Capture the cell that displays the provided text and extract its (x, y) central coordinate. 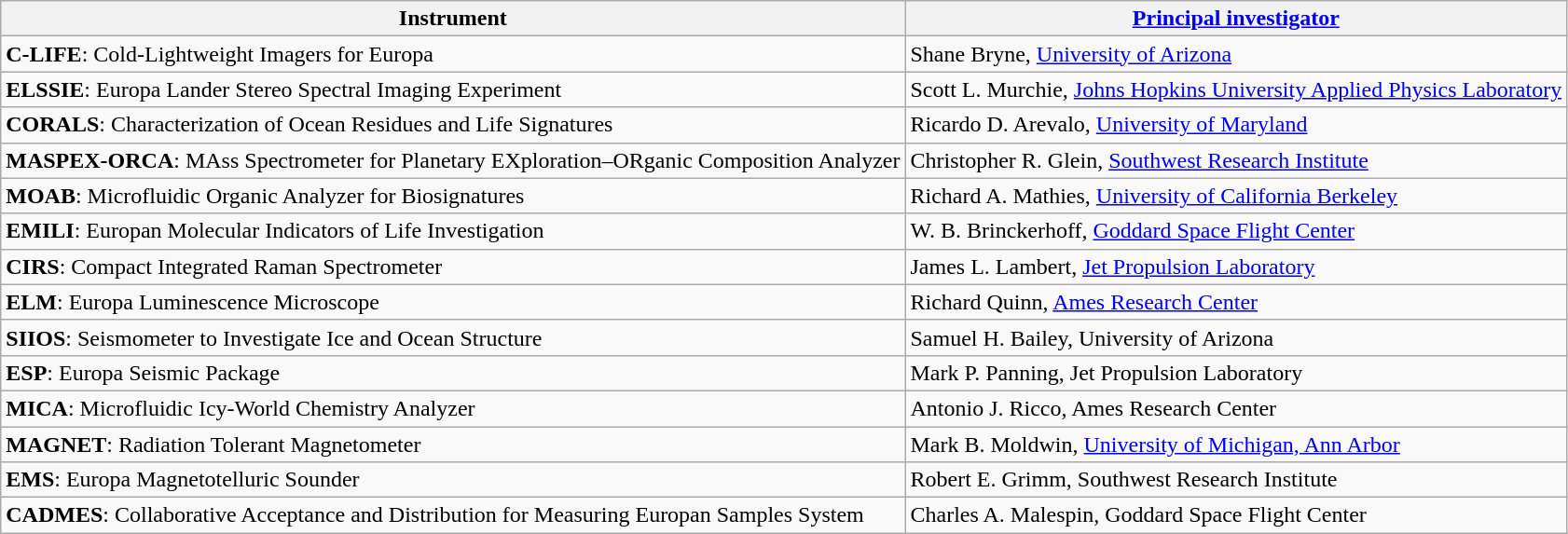
MOAB: Microfluidic Organic Analyzer for Biosignatures (453, 196)
Scott L. Murchie, Johns Hopkins University Applied Physics Laboratory (1236, 89)
James L. Lambert, Jet Propulsion Laboratory (1236, 267)
Richard Quinn, Ames Research Center (1236, 302)
Charles A. Malespin, Goddard Space Flight Center (1236, 515)
ELM: Europa Luminescence Microscope (453, 302)
CADMES: Collaborative Acceptance and Distribution for Measuring Europan Samples System (453, 515)
CIRS: Compact Integrated Raman Spectrometer (453, 267)
Robert E. Grimm, Southwest Research Institute (1236, 480)
Christopher R. Glein, Southwest Research Institute (1236, 160)
Principal investigator (1236, 19)
MAGNET: Radiation Tolerant Magnetometer (453, 445)
Shane Bryne, University of Arizona (1236, 54)
CORALS: Characterization of Ocean Residues and Life Signatures (453, 125)
Mark B. Moldwin, University of Michigan, Ann Arbor (1236, 445)
Samuel H. Bailey, University of Arizona (1236, 337)
EMILI: Europan Molecular Indicators of Life Investigation (453, 231)
ELSSIE: Europa Lander Stereo Spectral Imaging Experiment (453, 89)
Antonio J. Ricco, Ames Research Center (1236, 408)
W. B. Brinckerhoff, Goddard Space Flight Center (1236, 231)
EMS: Europa Magnetotelluric Sounder (453, 480)
MASPEX-ORCA: MAss Spectrometer for Planetary EXploration–ORganic Composition Analyzer (453, 160)
Richard A. Mathies, University of California Berkeley (1236, 196)
ESP: Europa Seismic Package (453, 373)
Ricardo D. Arevalo, University of Maryland (1236, 125)
Mark P. Panning, Jet Propulsion Laboratory (1236, 373)
MICA: Microfluidic Icy-World Chemistry Analyzer (453, 408)
C-LIFE: Cold-Lightweight Imagers for Europa (453, 54)
SIIOS: Seismometer to Investigate Ice and Ocean Structure (453, 337)
Instrument (453, 19)
